From the cell containing the given text, extract its center point as [X, Y] coordinate. 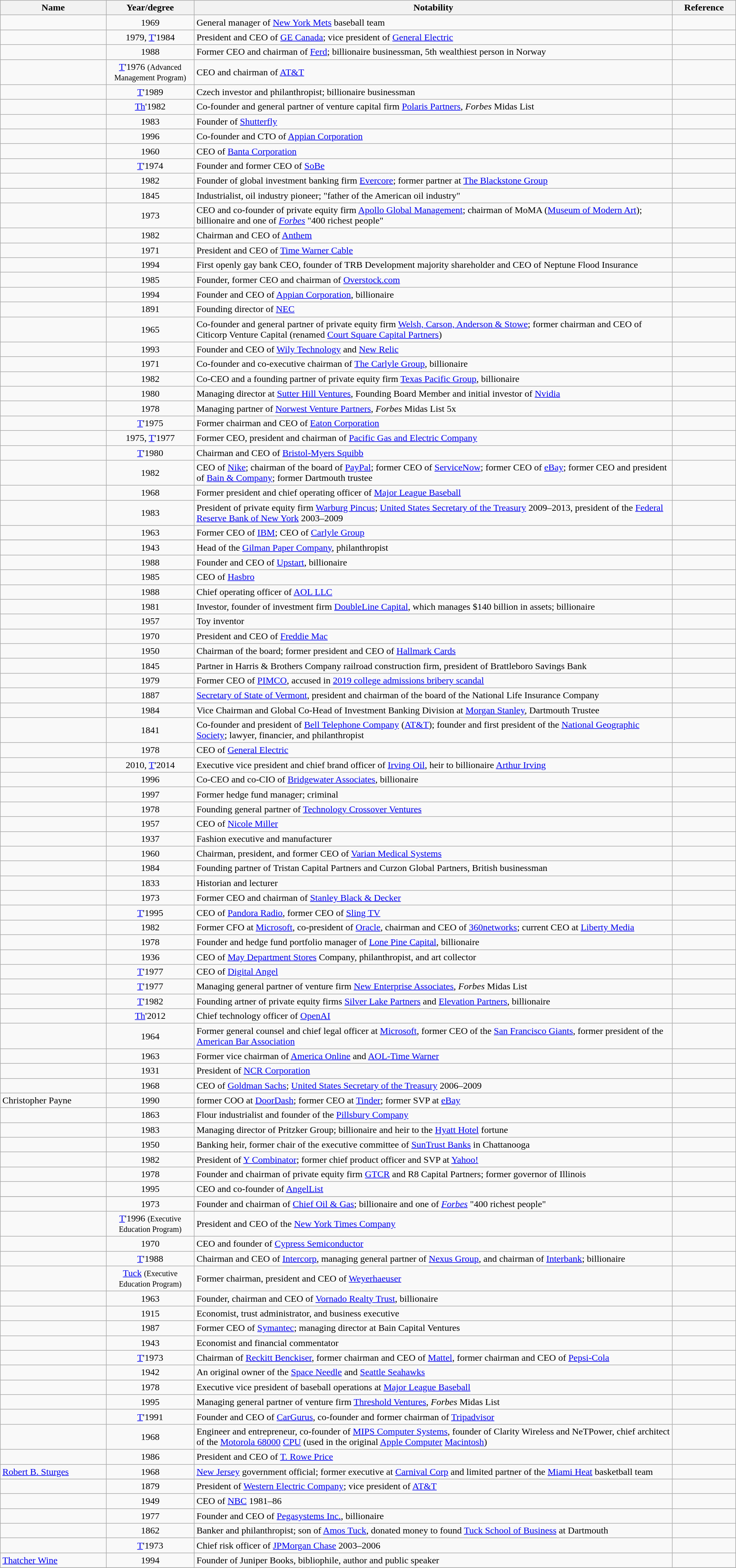
Former president and chief operating officer of Major League Baseball [433, 493]
Thatcher Wine [54, 1560]
Founder and chairman of private equity firm GTCR and R8 Capital Partners; former governor of Illinois [433, 1174]
Investor, founder of investment firm DoubleLine Capital, which manages $140 billion in assets; billionaire [433, 607]
Former chairman and CEO of Eaton Corporation [433, 423]
Executive vice president of baseball operations at Major League Baseball [433, 1387]
1986 [150, 1457]
1891 [150, 309]
Former general counsel and chief legal officer at Microsoft, former CEO of the San Francisco Giants, former president of the American Bar Association [433, 1036]
Co-founder and general partner of venture capital firm Polaris Partners, Forbes Midas List [433, 107]
Founder and CEO of CarGurus, co-founder and former chairman of Tripadvisor [433, 1417]
1975, T'1977 [150, 438]
Head of the Gilman Paper Company, philanthropist [433, 548]
1862 [150, 1531]
Former vice chairman of America Online and AOL-Time Warner [433, 1056]
Managing general partner of venture firm New Enterprise Associates, Forbes Midas List [433, 987]
Founder and CEO of Wily Technology and New Relic [433, 349]
1981 [150, 607]
Former CEO of IBM; CEO of Carlyle Group [433, 533]
Chairman and CEO of Intercorp, managing general partner of Nexus Group, and chairman of Interbank; billionaire [433, 1259]
Chief operating officer of AOL LLC [433, 592]
Economist, trust administrator, and business executive [433, 1313]
Founding general partner of Technology Crossover Ventures [433, 809]
T'1995 [150, 912]
T'1974 [150, 166]
Founder and CEO of Upstart, billionaire [433, 562]
Former hedge fund manager; criminal [433, 794]
T'1976 (Advanced Management Program) [150, 72]
President of Western Electric Company; vice president of AT&T [433, 1486]
Chairman of the board; former president and CEO of Hallmark Cards [433, 651]
Co-founder and co-executive chairman of The Carlyle Group, billionaire [433, 364]
2010, T'2014 [150, 765]
Founding director of NEC [433, 309]
Former CEO of PIMCO, accused in 2019 college admissions bribery scandal [433, 680]
Flour industrialist and founder of the Pillsbury Company [433, 1115]
1931 [150, 1071]
An original owner of the Space Needle and Seattle Seahawks [433, 1372]
1979 [150, 680]
Founding artner of private equity firms Silver Lake Partners and Elevation Partners, billionaire [433, 1001]
1977 [150, 1516]
Czech investor and philanthropist; billionaire businessman [433, 92]
1937 [150, 839]
Reference [704, 8]
President and CEO of GE Canada; vice president of General Electric [433, 37]
T'1991 [150, 1417]
T'1980 [150, 453]
Managing director of Pritzker Group; billionaire and heir to the Hyatt Hotel fortune [433, 1130]
Former CEO of Symantec; managing director at Bain Capital Ventures [433, 1328]
Managing general partner of venture firm Threshold Ventures, Forbes Midas List [433, 1402]
Chairman and CEO of Bristol-Myers Squibb [433, 453]
1979, T'1984 [150, 37]
Founder and former CEO of SoBe [433, 166]
Chief technology officer of OpenAI [433, 1016]
Fashion executive and manufacturer [433, 839]
President and CEO of T. Rowe Price [433, 1457]
1915 [150, 1313]
T'1988 [150, 1259]
1879 [150, 1486]
Founder and CEO of Appian Corporation, billionaire [433, 295]
CEO and founder of Cypress Semiconductor [433, 1244]
former COO at DoorDash; former CEO at Tinder; former SVP at eBay [433, 1100]
Banking heir, former chair of the executive committee of SunTrust Banks in Chattanooga [433, 1145]
Co-founder and CTO of Appian Corporation [433, 136]
Partner in Harris & Brothers Company railroad construction firm, president of Brattleboro Savings Bank [433, 666]
Economist and financial commentator [433, 1343]
1990 [150, 1100]
CEO of Banta Corporation [433, 151]
President and CEO of Time Warner Cable [433, 250]
Former chairman, president and CEO of Weyerhaeuser [433, 1278]
Year/degree [150, 8]
1993 [150, 349]
Chairman, president, and former CEO of Varian Medical Systems [433, 853]
Historian and lecturer [433, 883]
Founder of Juniper Books, bibliophile, author and public speaker [433, 1560]
Banker and philanthropist; son of Amos Tuck, donated money to found Tuck School of Business at Dartmouth [433, 1531]
Notability [433, 8]
Founder of global investment banking firm Evercore; former partner at The Blackstone Group [433, 180]
Managing partner of Norwest Venture Partners, Forbes Midas List 5x [433, 408]
Former CEO, president and chairman of Pacific Gas and Electric Company [433, 438]
Tuck (Executive Education Program) [150, 1278]
Name [54, 8]
Co-CEO and co-CIO of Bridgewater Associates, billionaire [433, 780]
Industrialist, oil industry pioneer; "father of the American oil industry" [433, 195]
Founder, chairman and CEO of Vornado Realty Trust, billionaire [433, 1299]
General manager of New York Mets baseball team [433, 23]
1936 [150, 957]
President of NCR Corporation [433, 1071]
Founder, former CEO and chairman of Overstock.com [433, 280]
CEO of Goldman Sachs; United States Secretary of the Treasury 2006–2009 [433, 1086]
President and CEO of the New York Times Company [433, 1224]
Th'1982 [150, 107]
T'1989 [150, 92]
CEO and chairman of AT&T [433, 72]
Christopher Payne [54, 1100]
CEO of Hasbro [433, 577]
CEO of Pandora Radio, former CEO of Sling TV [433, 912]
President of Y Combinator; former chief product officer and SVP at Yahoo! [433, 1159]
1964 [150, 1036]
Vice Chairman and Global Co-Head of Investment Banking Division at Morgan Stanley, Dartmouth Trustee [433, 710]
Chairman of Reckitt Benckiser, former chairman and CEO of Mattel, former chairman and CEO of Pepsi-Cola [433, 1358]
President and CEO of Freddie Mac [433, 636]
Toy inventor [433, 621]
Chairman and CEO of Anthem [433, 236]
1980 [150, 394]
T'1996 (Executive Education Program) [150, 1224]
New Jersey government official; former executive at Carnival Corp and limited partner of the Miami Heat basketball team [433, 1471]
1987 [150, 1328]
Founder of Shutterfly [433, 121]
Chief risk officer of JPMorgan Chase 2003–2006 [433, 1545]
Founder and chairman of Chief Oil & Gas; billionaire and one of Forbes "400 richest people" [433, 1204]
1942 [150, 1372]
1997 [150, 794]
Former CFO at Microsoft, co-president of Oracle, chairman and CEO of 360networks; current CEO at Liberty Media [433, 927]
1969 [150, 23]
Founding partner of Tristan Capital Partners and Curzon Global Partners, British businessman [433, 868]
T'1975 [150, 423]
CEO of General Electric [433, 750]
Former CEO and chairman of Ferd; billionaire businessman, 5th wealthiest person in Norway [433, 52]
CEO and co-founder of AngelList [433, 1189]
CEO of May Department Stores Company, philanthropist, and art collector [433, 957]
CEO of NBC 1981–86 [433, 1501]
1833 [150, 883]
Th'2012 [150, 1016]
Executive vice president and chief brand officer of Irving Oil, heir to billionaire Arthur Irving [433, 765]
Founder and hedge fund portfolio manager of Lone Pine Capital, billionaire [433, 942]
Robert B. Sturges [54, 1471]
1841 [150, 730]
Co-CEO and a founding partner of private equity firm Texas Pacific Group, billionaire [433, 379]
CEO of Nicole Miller [433, 824]
1887 [150, 695]
Founder and CEO of Pegasystems Inc., billionaire [433, 1516]
Managing director at Sutter Hill Ventures, Founding Board Member and initial investor of Nvidia [433, 394]
Secretary of State of Vermont, president and chairman of the board of the National Life Insurance Company [433, 695]
1949 [150, 1501]
Former CEO and chairman of Stanley Black & Decker [433, 898]
CEO of Digital Angel [433, 972]
1965 [150, 329]
T'1982 [150, 1001]
First openly gay bank CEO, founder of TRB Development majority shareholder and CEO of Neptune Flood Insurance [433, 265]
1863 [150, 1115]
